Pinpoint the cell where the given text exists, returning its [X, Y] midpoint coordinate. 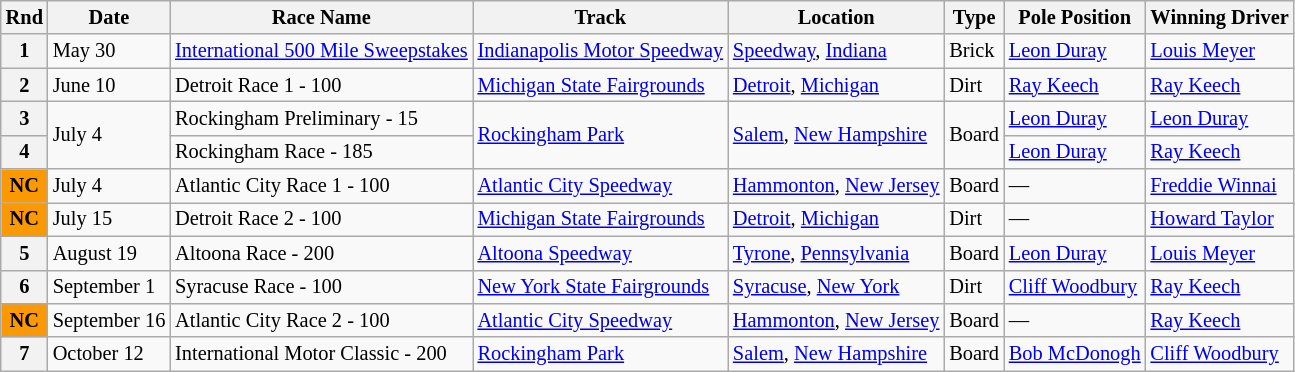
Rockingham Race - 185 [321, 152]
September 1 [109, 287]
4 [24, 152]
Detroit Race 2 - 100 [321, 219]
5 [24, 253]
Race Name [321, 17]
Indianapolis Motor Speedway [600, 51]
Tyrone, Pennsylvania [836, 253]
Winning Driver [1220, 17]
June 10 [109, 85]
Location [836, 17]
6 [24, 287]
New York State Fairgrounds [600, 287]
Freddie Winnai [1220, 186]
Altoona Race - 200 [321, 253]
International Motor Classic - 200 [321, 354]
Atlantic City Race 2 - 100 [321, 320]
Rnd [24, 17]
Brick [974, 51]
Date [109, 17]
September 16 [109, 320]
July 15 [109, 219]
May 30 [109, 51]
7 [24, 354]
August 19 [109, 253]
Syracuse, New York [836, 287]
Bob McDonogh [1075, 354]
Track [600, 17]
Howard Taylor [1220, 219]
Pole Position [1075, 17]
October 12 [109, 354]
Rockingham Preliminary - 15 [321, 118]
Altoona Speedway [600, 253]
International 500 Mile Sweepstakes [321, 51]
3 [24, 118]
1 [24, 51]
Detroit Race 1 - 100 [321, 85]
Syracuse Race - 100 [321, 287]
Speedway, Indiana [836, 51]
Type [974, 17]
2 [24, 85]
Atlantic City Race 1 - 100 [321, 186]
